For the text-containing cell, return its midpoint in [x, y] coordinate format. 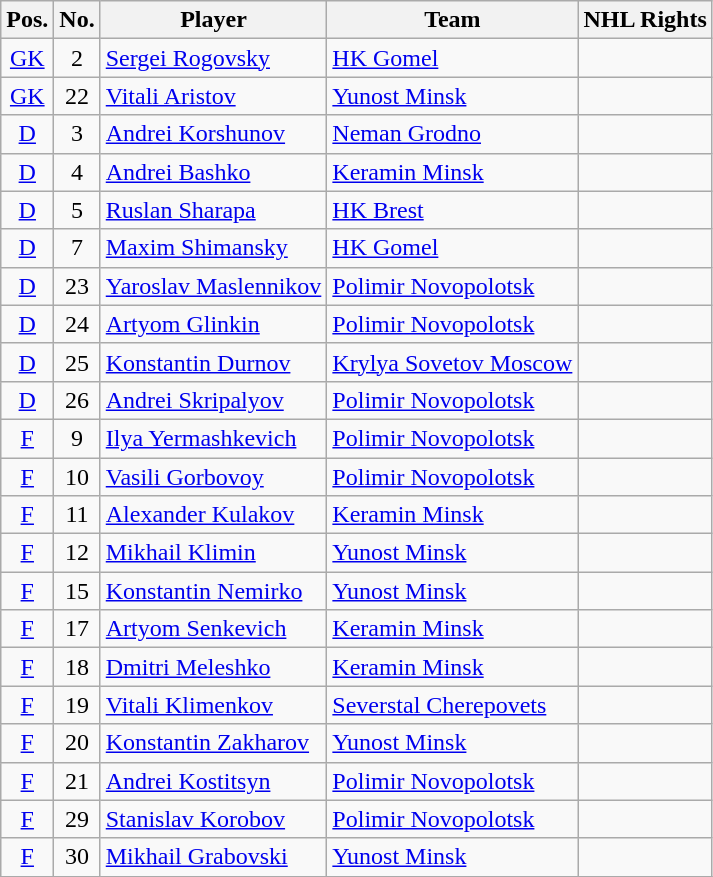
Pos. [28, 20]
7 [77, 248]
9 [77, 438]
22 [77, 96]
Neman Grodno [452, 134]
Mikhail Grabovski [214, 857]
Konstantin Zakharov [214, 743]
29 [77, 819]
Player [214, 20]
Ilya Yermashkevich [214, 438]
23 [77, 286]
19 [77, 705]
Stanislav Korobov [214, 819]
Alexander Kulakov [214, 515]
3 [77, 134]
Team [452, 20]
4 [77, 172]
Andrei Bashko [214, 172]
NHL Rights [645, 20]
Konstantin Nemirko [214, 591]
Andrei Skripalyov [214, 400]
Maxim Shimansky [214, 248]
Andrei Korshunov [214, 134]
21 [77, 781]
HK Brest [452, 210]
Artyom Glinkin [214, 324]
Mikhail Klimin [214, 553]
Konstantin Durnov [214, 362]
Ruslan Sharapa [214, 210]
15 [77, 591]
11 [77, 515]
Krylya Sovetov Moscow [452, 362]
Vitali Klimenkov [214, 705]
18 [77, 667]
No. [77, 20]
5 [77, 210]
17 [77, 629]
Andrei Kostitsyn [214, 781]
Artyom Senkevich [214, 629]
24 [77, 324]
Yaroslav Maslennikov [214, 286]
Sergei Rogovsky [214, 58]
Vasili Gorbovoy [214, 477]
Dmitri Meleshko [214, 667]
12 [77, 553]
20 [77, 743]
Vitali Aristov [214, 96]
Severstal Cherepovets [452, 705]
30 [77, 857]
26 [77, 400]
2 [77, 58]
25 [77, 362]
10 [77, 477]
